Locate the cell with the specified text and output its (x, y) center coordinate. 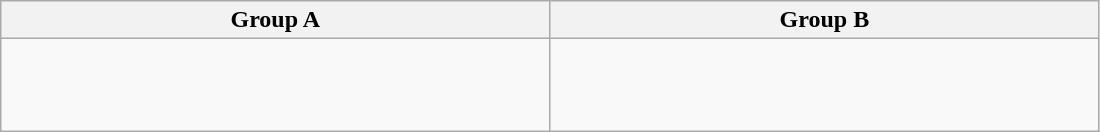
Group A (276, 20)
Group B (824, 20)
